Detect which cell encompasses the target text, then output its [x, y] center coordinate. 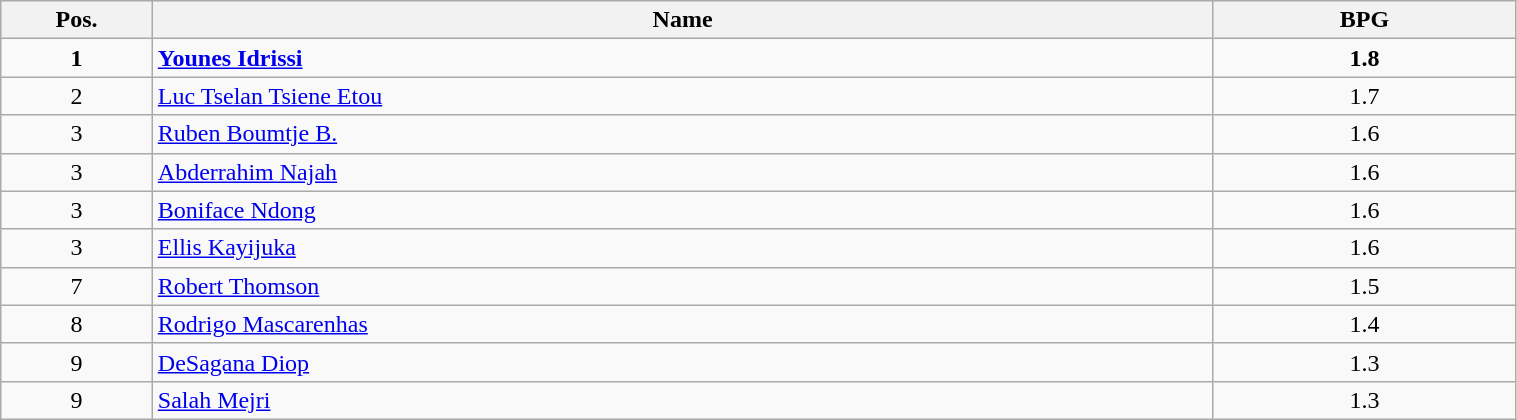
8 [77, 324]
7 [77, 286]
Ruben Boumtje B. [682, 134]
Salah Mejri [682, 400]
1.4 [1364, 324]
1 [77, 58]
1.5 [1364, 286]
2 [77, 96]
Robert Thomson [682, 286]
Ellis Kayijuka [682, 248]
Luc Tselan Tsiene Etou [682, 96]
Rodrigo Mascarenhas [682, 324]
1.7 [1364, 96]
Abderrahim Najah [682, 172]
BPG [1364, 20]
Younes Idrissi [682, 58]
Pos. [77, 20]
DeSagana Diop [682, 362]
1.8 [1364, 58]
Boniface Ndong [682, 210]
Name [682, 20]
